Pinpoint the cell where the given text exists, returning its [x, y] midpoint coordinate. 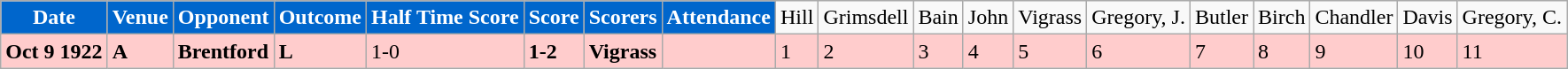
2 [866, 51]
8 [1282, 51]
Scorers [623, 18]
Date [54, 18]
1-2 [554, 51]
Score [554, 18]
Chandler [1354, 18]
4 [988, 51]
Gregory, J. [1139, 18]
Butler [1221, 18]
Birch [1282, 18]
Venue [140, 18]
6 [1139, 51]
10 [1428, 51]
Outcome [320, 18]
Brentford [223, 51]
3 [938, 51]
A [140, 51]
Half Time Score [445, 18]
L [320, 51]
Hill [796, 18]
Grimsdell [866, 18]
5 [1051, 51]
Bain [938, 18]
Attendance [718, 18]
Oct 9 1922 [54, 51]
9 [1354, 51]
11 [1511, 51]
7 [1221, 51]
Opponent [223, 18]
Gregory, C. [1511, 18]
1 [796, 51]
John [988, 18]
Davis [1428, 18]
1-0 [445, 51]
